Find where the given text appears and provide that cell's center as [x, y] coordinate. 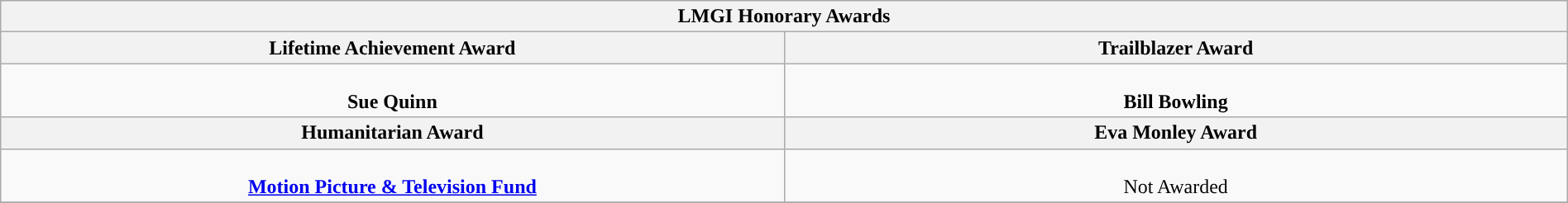
LMGI Honorary Awards [784, 17]
Eva Monley Award [1176, 133]
Not Awarded [1176, 175]
Motion Picture & Television Fund [392, 175]
Trailblazer Award [1176, 48]
Lifetime Achievement Award [392, 48]
Humanitarian Award [392, 133]
Sue Quinn [392, 91]
Bill Bowling [1176, 91]
